Capture the cell that displays the provided text and extract its (X, Y) central coordinate. 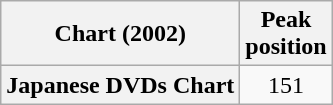
Chart (2002) (120, 34)
Japanese DVDs Chart (120, 85)
Peak position (286, 34)
151 (286, 85)
